Detect which cell encompasses the target text, then output its [x, y] center coordinate. 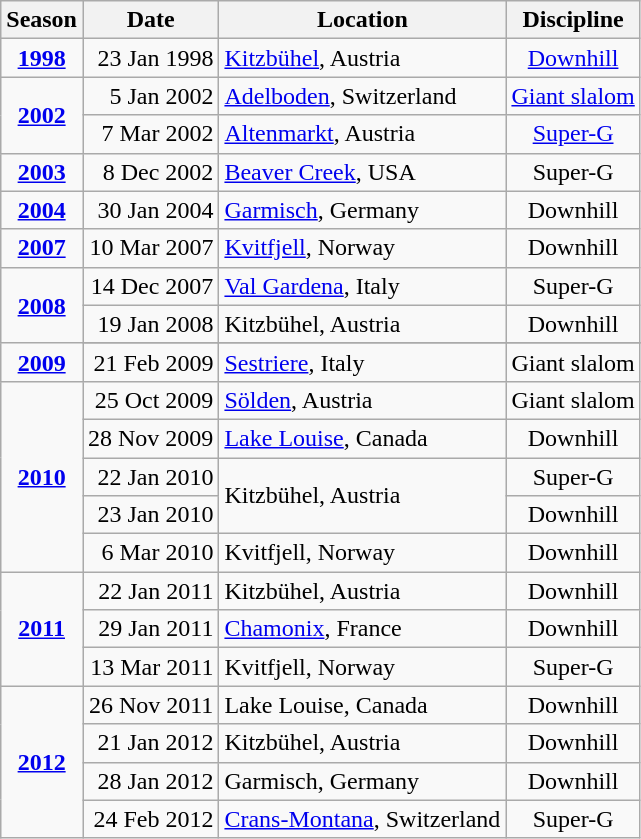
Discipline [573, 20]
Sölden, Austria [362, 400]
30 Jan 2004 [150, 210]
21 Feb 2009 [150, 362]
2002 [42, 115]
10 Mar 2007 [150, 248]
2009 [42, 362]
2011 [42, 629]
23 Jan 2010 [150, 515]
2012 [42, 762]
2008 [42, 305]
2004 [42, 210]
29 Jan 2011 [150, 629]
2003 [42, 172]
Adelboden, Switzerland [362, 96]
Sestriere, Italy [362, 362]
24 Feb 2012 [150, 819]
26 Nov 2011 [150, 705]
Crans-Montana, Switzerland [362, 819]
7 Mar 2002 [150, 134]
6 Mar 2010 [150, 553]
22 Jan 2011 [150, 591]
Val Gardena, Italy [362, 286]
2010 [42, 476]
22 Jan 2010 [150, 477]
Chamonix, France [362, 629]
5 Jan 2002 [150, 96]
13 Mar 2011 [150, 667]
1998 [42, 58]
23 Jan 1998 [150, 58]
14 Dec 2007 [150, 286]
19 Jan 2008 [150, 324]
Date [150, 20]
28 Jan 2012 [150, 781]
2007 [42, 248]
Beaver Creek, USA [362, 172]
28 Nov 2009 [150, 438]
Season [42, 20]
Altenmarkt, Austria [362, 134]
8 Dec 2002 [150, 172]
25 Oct 2009 [150, 400]
21 Jan 2012 [150, 743]
Location [362, 20]
